Find where the given text appears and provide that cell's center as (X, Y) coordinate. 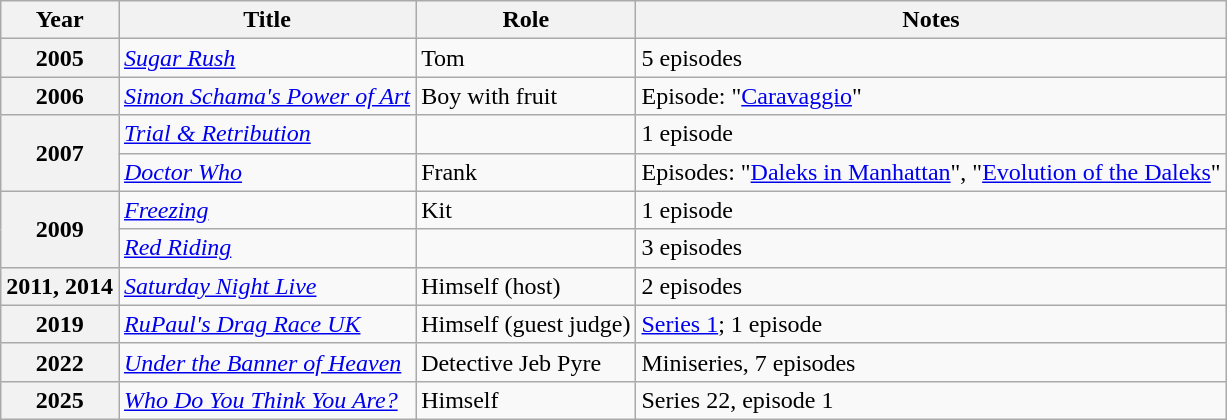
3 episodes (931, 248)
2007 (60, 153)
2022 (60, 362)
Series 1; 1 episode (931, 324)
2025 (60, 400)
Miniseries, 7 episodes (931, 362)
Role (526, 20)
Tom (526, 58)
Notes (931, 20)
Red Riding (266, 248)
Himself (host) (526, 286)
Saturday Night Live (266, 286)
2009 (60, 229)
Kit (526, 210)
Frank (526, 172)
Freezing (266, 210)
Himself (guest judge) (526, 324)
Under the Banner of Heaven (266, 362)
2 episodes (931, 286)
Sugar Rush (266, 58)
Episode: "Caravaggio" (931, 96)
Doctor Who (266, 172)
Who Do You Think You Are? (266, 400)
Boy with fruit (526, 96)
Detective Jeb Pyre (526, 362)
Trial & Retribution (266, 134)
Series 22, episode 1 (931, 400)
Simon Schama's Power of Art (266, 96)
Himself (526, 400)
RuPaul's Drag Race UK (266, 324)
2011, 2014 (60, 286)
Episodes: "Daleks in Manhattan", "Evolution of the Daleks" (931, 172)
5 episodes (931, 58)
Year (60, 20)
2006 (60, 96)
2019 (60, 324)
Title (266, 20)
2005 (60, 58)
